Determine the (X, Y) coordinate at the center of the cell enclosing the given text.  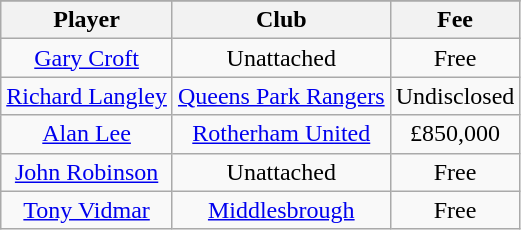
Queens Park Rangers (281, 96)
Fee (455, 20)
Alan Lee (87, 134)
Tony Vidmar (87, 210)
John Robinson (87, 172)
Player (87, 20)
Club (281, 20)
Gary Croft (87, 58)
Undisclosed (455, 96)
Middlesbrough (281, 210)
Rotherham United (281, 134)
£850,000 (455, 134)
Richard Langley (87, 96)
